Capture the cell that displays the provided text and extract its [X, Y] central coordinate. 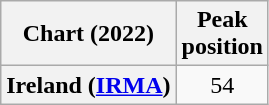
Chart (2022) [88, 34]
Peakposition [222, 34]
Ireland (IRMA) [88, 85]
54 [222, 85]
